From the cell containing the given text, extract its center point as (X, Y) coordinate. 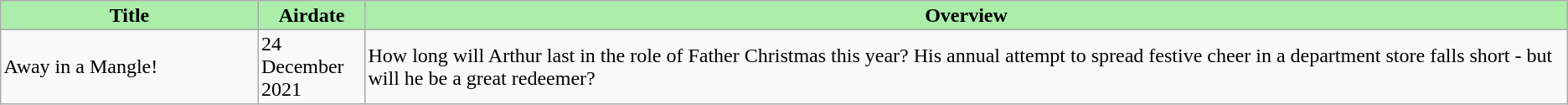
Away in a Mangle! (130, 66)
24 December 2021 (312, 66)
Title (130, 15)
Airdate (312, 15)
Overview (967, 15)
